Provide the (X, Y) coordinate of the cell's center where the given text is located.  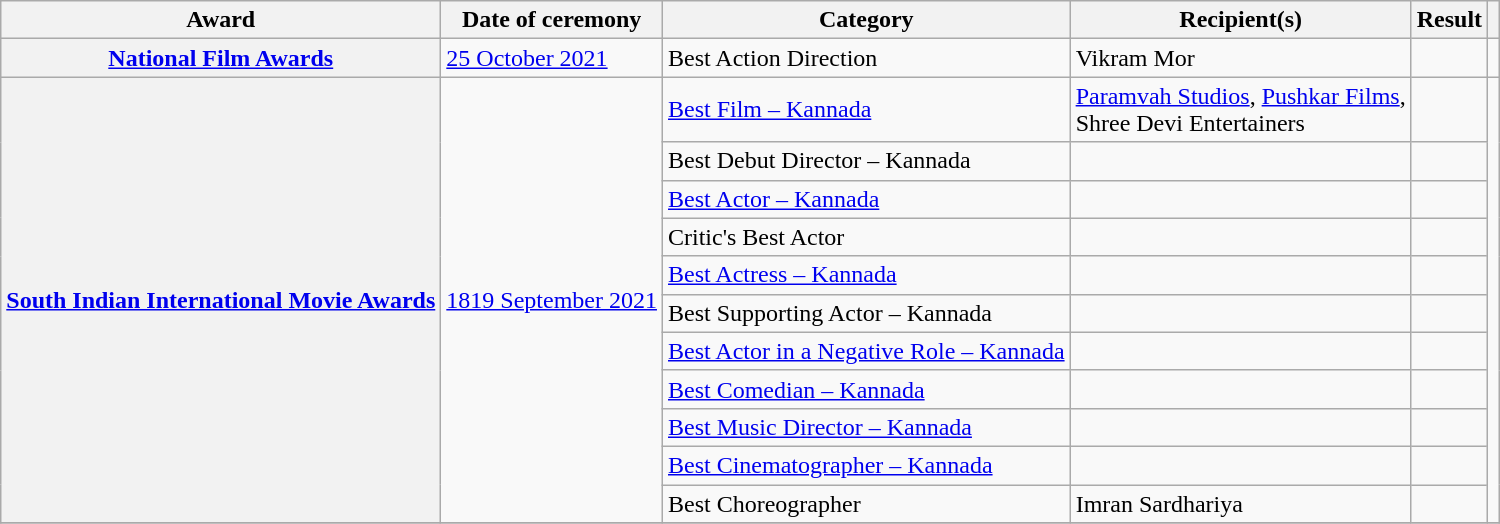
Critic's Best Actor (866, 237)
1819 September 2021 (552, 300)
Best Film – Kannada (866, 110)
South Indian International Movie Awards (221, 300)
Award (221, 20)
Category (866, 20)
Best Choreographer (866, 503)
Best Comedian – Kannada (866, 389)
Best Actor in a Negative Role – Kannada (866, 351)
Vikram Mor (1240, 58)
Best Supporting Actor – Kannada (866, 313)
National Film Awards (221, 58)
Date of ceremony (552, 20)
Imran Sardhariya (1240, 503)
Best Actress – Kannada (866, 275)
Best Music Director – Kannada (866, 427)
Best Cinematographer – Kannada (866, 465)
Best Debut Director – Kannada (866, 161)
Result (1449, 20)
Best Action Direction (866, 58)
Recipient(s) (1240, 20)
Paramvah Studios, Pushkar Films,Shree Devi Entertainers (1240, 110)
25 October 2021 (552, 58)
Best Actor – Kannada (866, 199)
